Provide the [X, Y] coordinate of the cell's center where the given text is located.  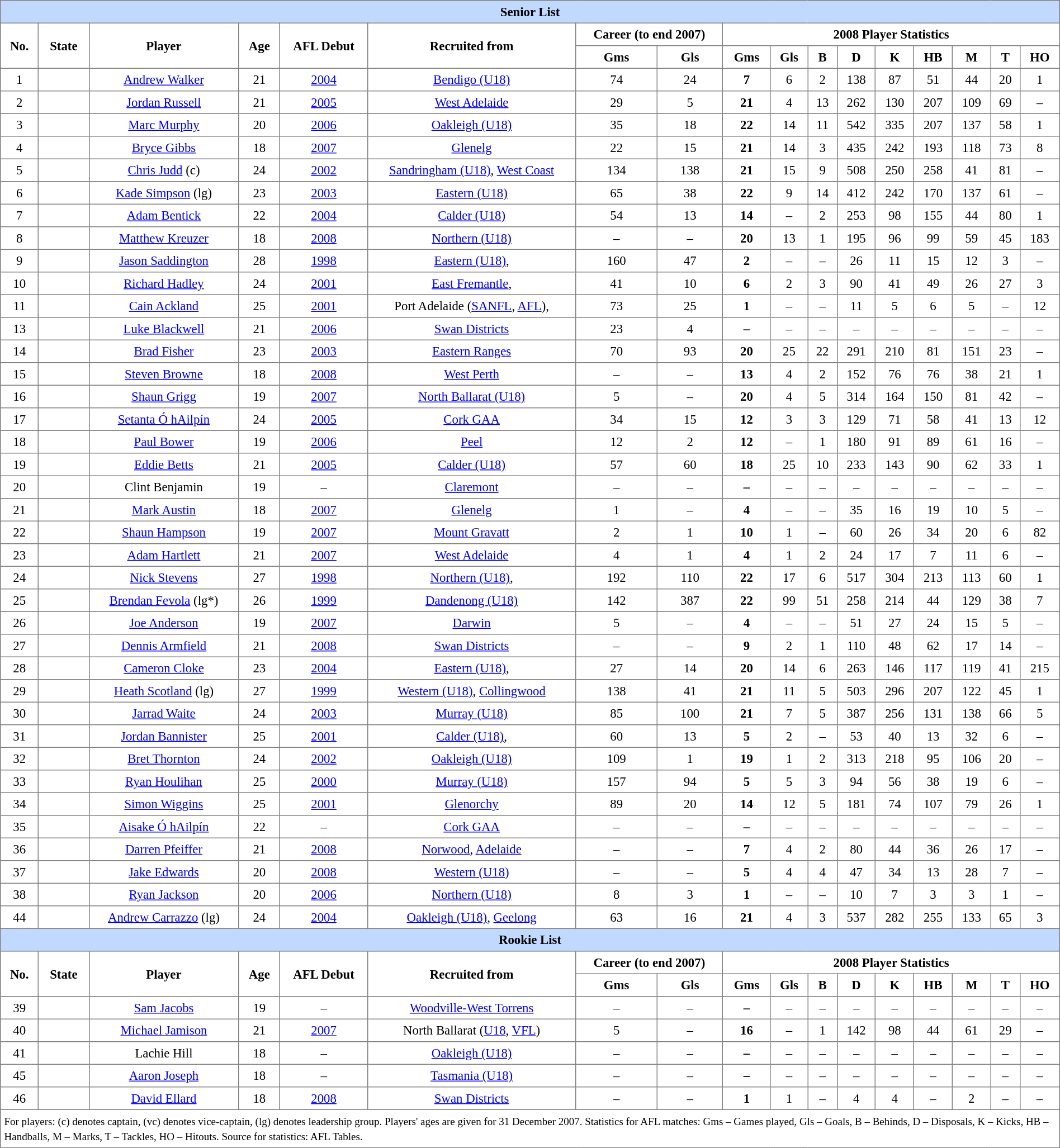
96 [895, 238]
Brad Fisher [164, 351]
Ryan Houlihan [164, 781]
Bryce Gibbs [164, 148]
Adam Bentick [164, 215]
233 [856, 464]
Peel [472, 442]
Bret Thornton [164, 758]
Darren Pfeiffer [164, 849]
David Ellard [164, 1098]
193 [934, 148]
North Ballarat (U18) [472, 396]
Port Adelaide (SANFL, AFL), [472, 306]
Calder (U18), [472, 736]
East Fremantle, [472, 283]
335 [895, 125]
Kade Simpson (lg) [164, 193]
296 [895, 691]
435 [856, 148]
508 [856, 170]
250 [895, 170]
146 [895, 668]
100 [690, 713]
85 [617, 713]
Rookie List [530, 940]
Western (U18) [472, 872]
70 [617, 351]
157 [617, 781]
107 [934, 804]
71 [895, 419]
256 [895, 713]
West Perth [472, 374]
Chris Judd (c) [164, 170]
Simon Wiggins [164, 804]
131 [934, 713]
Mount Gravatt [472, 532]
Cain Ackland [164, 306]
93 [690, 351]
Claremont [472, 487]
133 [972, 917]
542 [856, 125]
152 [856, 374]
Woodville-West Torrens [472, 1008]
164 [895, 396]
Dennis Armfield [164, 646]
59 [972, 238]
Eddie Betts [164, 464]
113 [972, 577]
Joe Anderson [164, 623]
Jason Saddington [164, 260]
253 [856, 215]
Aaron Joseph [164, 1075]
48 [895, 646]
Tasmania (U18) [472, 1075]
180 [856, 442]
Eastern (U18) [472, 193]
412 [856, 193]
87 [895, 79]
31 [20, 736]
Paul Bower [164, 442]
255 [934, 917]
291 [856, 351]
Nick Stevens [164, 577]
210 [895, 351]
537 [856, 917]
151 [972, 351]
160 [617, 260]
122 [972, 691]
2000 [324, 781]
39 [20, 1008]
150 [934, 396]
192 [617, 577]
Aisake Ó hAilpín [164, 827]
304 [895, 577]
282 [895, 917]
134 [617, 170]
155 [934, 215]
Western (U18), Collingwood [472, 691]
Oakleigh (U18), Geelong [472, 917]
503 [856, 691]
Richard Hadley [164, 283]
130 [895, 102]
Matthew Kreuzer [164, 238]
517 [856, 577]
262 [856, 102]
170 [934, 193]
Jordan Bannister [164, 736]
Jordan Russell [164, 102]
Darwin [472, 623]
Andrew Walker [164, 79]
214 [895, 600]
213 [934, 577]
Setanta Ó hAilpín [164, 419]
Ryan Jackson [164, 894]
Sandringham (U18), West Coast [472, 170]
57 [617, 464]
82 [1040, 532]
46 [20, 1098]
117 [934, 668]
95 [934, 758]
263 [856, 668]
314 [856, 396]
42 [1005, 396]
Norwood, Adelaide [472, 849]
37 [20, 872]
Adam Hartlett [164, 555]
Luke Blackwell [164, 329]
Eastern Ranges [472, 351]
Sam Jacobs [164, 1008]
54 [617, 215]
183 [1040, 238]
218 [895, 758]
North Ballarat (U18, VFL) [472, 1030]
Heath Scotland (lg) [164, 691]
Steven Browne [164, 374]
Jarrad Waite [164, 713]
Shaun Grigg [164, 396]
66 [1005, 713]
Cameron Cloke [164, 668]
181 [856, 804]
106 [972, 758]
Marc Murphy [164, 125]
63 [617, 917]
53 [856, 736]
Dandenong (U18) [472, 600]
Jake Edwards [164, 872]
Andrew Carrazzo (lg) [164, 917]
Lachie Hill [164, 1053]
Glenorchy [472, 804]
79 [972, 804]
Mark Austin [164, 510]
Northern (U18), [472, 577]
49 [934, 283]
143 [895, 464]
91 [895, 442]
Senior List [530, 12]
69 [1005, 102]
Brendan Fevola (lg*) [164, 600]
118 [972, 148]
Bendigo (U18) [472, 79]
Michael Jamison [164, 1030]
Shaun Hampson [164, 532]
Clint Benjamin [164, 487]
119 [972, 668]
215 [1040, 668]
313 [856, 758]
56 [895, 781]
30 [20, 713]
195 [856, 238]
